Locate the cell with the specified text and output its (x, y) center coordinate. 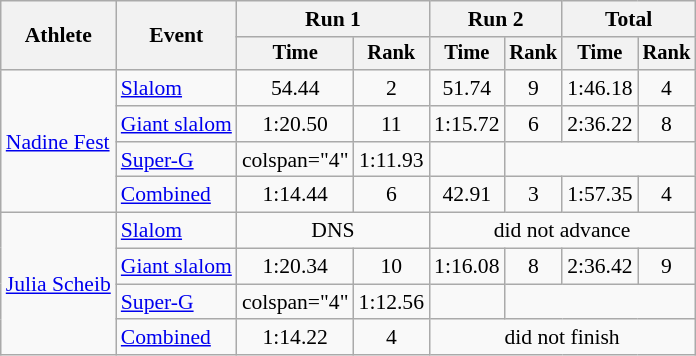
11 (392, 124)
Run 1 (333, 19)
Julia Scheib (58, 284)
1:12.56 (392, 302)
1:14.22 (296, 338)
Athlete (58, 36)
51.74 (466, 88)
10 (392, 267)
Event (176, 36)
1:46.18 (600, 88)
2:36.42 (600, 267)
1:11.93 (392, 160)
DNS (333, 231)
54.44 (296, 88)
1:15.72 (466, 124)
1:20.34 (296, 267)
Run 2 (496, 19)
did not finish (562, 338)
2 (392, 88)
2:36.22 (600, 124)
1:16.08 (466, 267)
42.91 (466, 195)
1:14.44 (296, 195)
1:57.35 (600, 195)
1:20.50 (296, 124)
Nadine Fest (58, 141)
did not advance (562, 231)
Total (628, 19)
3 (534, 195)
